Locate the cell with the specified text and output its [X, Y] center coordinate. 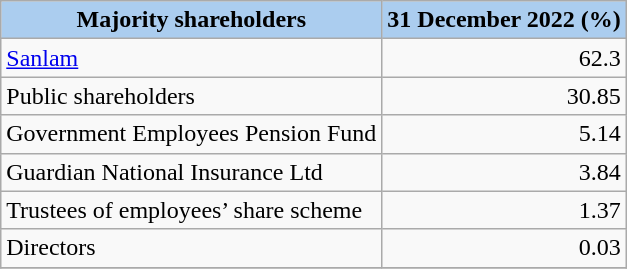
Directors [192, 248]
Trustees of employees’ share scheme [192, 210]
1.37 [504, 210]
Sanlam [192, 58]
31 December 2022 (%) [504, 20]
0.03 [504, 248]
3.84 [504, 172]
62.3 [504, 58]
Public shareholders [192, 96]
Government Employees Pension Fund [192, 134]
5.14 [504, 134]
30.85 [504, 96]
Majority shareholders [192, 20]
Guardian National Insurance Ltd [192, 172]
